Detect which cell encompasses the target text, then output its (X, Y) center coordinate. 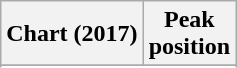
Chart (2017) (72, 34)
Peakposition (189, 34)
